Identify which cell holds the provided text, then report its [x, y] central coordinate. 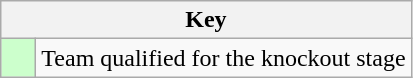
Key [206, 20]
Team qualified for the knockout stage [224, 58]
